Locate the cell with the specified text and output its (X, Y) center coordinate. 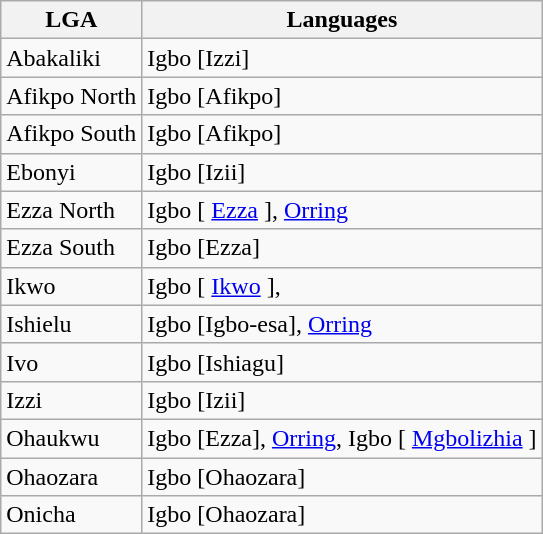
Izzi (72, 400)
Ikwo (72, 286)
Ishielu (72, 324)
Ivo (72, 362)
LGA (72, 20)
Ezza South (72, 248)
Igbo [Izzi] (342, 58)
Abakaliki (72, 58)
Ebonyi (72, 172)
Ezza North (72, 210)
Igbo [Igbo-esa], Orring (342, 324)
Igbo [Ezza] (342, 248)
Ohaozara (72, 477)
Afikpo South (72, 134)
Ohaukwu (72, 438)
Igbo [ Ezza ], Orring (342, 210)
Igbo [ Ikwo ], (342, 286)
Igbo [Ishiagu] (342, 362)
Onicha (72, 515)
Languages (342, 20)
Igbo [Ezza], Orring, Igbo [ Mgbolizhia ] (342, 438)
Afikpo North (72, 96)
